Provide the (X, Y) coordinate of the cell's center where the given text is located.  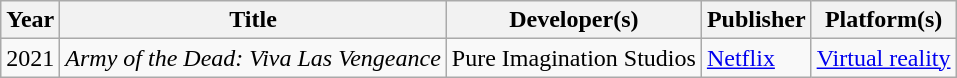
Virtual reality (884, 58)
Netflix (756, 58)
Army of the Dead: Viva Las Vengeance (254, 58)
Pure Imagination Studios (574, 58)
Developer(s) (574, 20)
Year (30, 20)
2021 (30, 58)
Publisher (756, 20)
Title (254, 20)
Platform(s) (884, 20)
